Identify which cell holds the provided text, then report its (x, y) central coordinate. 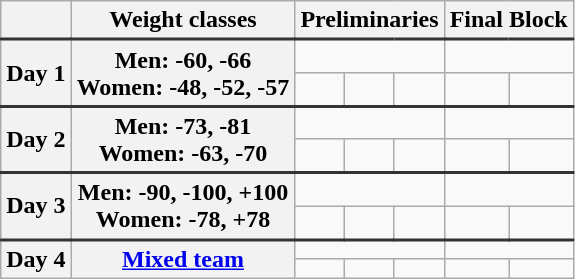
Day 1 (36, 74)
Day 4 (36, 258)
Men: -73, -81 Women: -63, -70 (183, 140)
Weight classes (183, 20)
Day 3 (36, 206)
Day 2 (36, 140)
Preliminaries (370, 20)
Mixed team (183, 258)
Men: -90, -100, +100 Women: -78, +78 (183, 206)
Final Block (508, 20)
Men: -60, -66 Women: -48, -52, -57 (183, 74)
